Return the (X, Y) coordinate for the center point of the cell that contains the specified text.  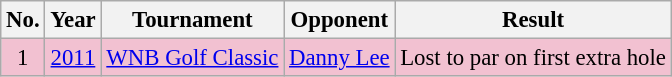
Year (73, 20)
Result (533, 20)
WNB Golf Classic (192, 58)
Opponent (340, 20)
2011 (73, 58)
Lost to par on first extra hole (533, 58)
No. (23, 20)
Tournament (192, 20)
Danny Lee (340, 58)
1 (23, 58)
